Return [x, y] of the center of cell containing provided text 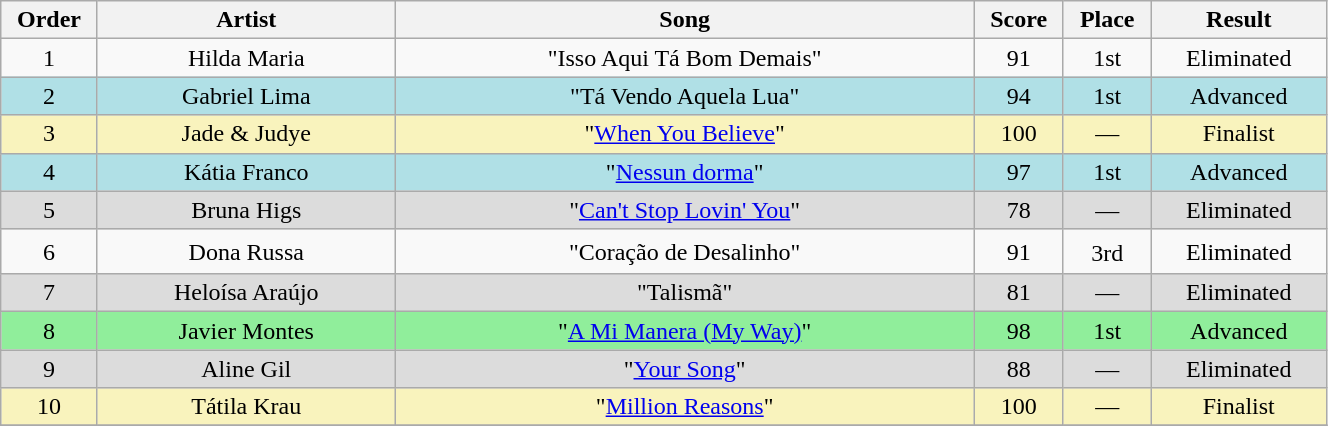
Place [1107, 20]
10 [49, 407]
Tátila Krau [246, 407]
78 [1018, 210]
Artist [246, 20]
2 [49, 96]
"A Mi Manera (My Way)" [684, 331]
"Coração de Desalinho" [684, 252]
"Can't Stop Lovin' You" [684, 210]
1 [49, 58]
Order [49, 20]
81 [1018, 293]
"Isso Aqui Tá Bom Demais" [684, 58]
3rd [1107, 252]
Jade & Judye [246, 134]
Dona Russa [246, 252]
"Million Reasons" [684, 407]
Hilda Maria [246, 58]
Result [1238, 20]
Kátia Franco [246, 172]
97 [1018, 172]
98 [1018, 331]
9 [49, 369]
"Nessun dorma" [684, 172]
Gabriel Lima [246, 96]
3 [49, 134]
Song [684, 20]
4 [49, 172]
94 [1018, 96]
"Talismã" [684, 293]
"Tá Vendo Aquela Lua" [684, 96]
"Your Song" [684, 369]
88 [1018, 369]
Aline Gil [246, 369]
Javier Montes [246, 331]
6 [49, 252]
7 [49, 293]
8 [49, 331]
"When You Believe" [684, 134]
Heloísa Araújo [246, 293]
Score [1018, 20]
Bruna Higs [246, 210]
5 [49, 210]
